Determine the [X, Y] coordinate at the center of the cell enclosing the given text.  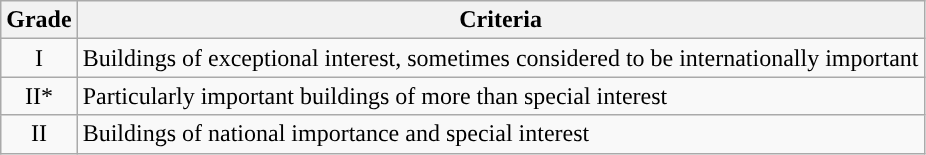
Buildings of national importance and special interest [500, 134]
Grade [39, 20]
Buildings of exceptional interest, sometimes considered to be internationally important [500, 58]
I [39, 58]
II [39, 134]
Particularly important buildings of more than special interest [500, 96]
II* [39, 96]
Criteria [500, 20]
